Pinpoint the cell where the given text exists, returning its (x, y) midpoint coordinate. 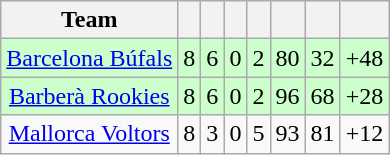
32 (322, 58)
3 (212, 134)
80 (288, 58)
+48 (364, 58)
Barberà Rookies (90, 96)
Barcelona Búfals (90, 58)
93 (288, 134)
68 (322, 96)
5 (258, 134)
+28 (364, 96)
Team (90, 20)
81 (322, 134)
96 (288, 96)
Mallorca Voltors (90, 134)
+12 (364, 134)
